Return (X, Y) of the center of cell containing provided text 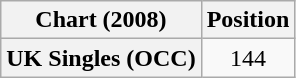
Position (248, 20)
Chart (2008) (101, 20)
UK Singles (OCC) (101, 58)
144 (248, 58)
